Output the [x, y] coordinate of the center of the cell containing the given text.  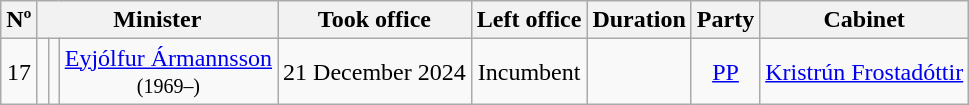
Minister [157, 20]
Party [725, 20]
Incumbent [529, 72]
17 [19, 72]
Took office [375, 20]
Nº [19, 20]
Kristrún Frostadóttir [864, 72]
PP [725, 72]
Left office [529, 20]
21 December 2024 [375, 72]
Cabinet [864, 20]
Duration [639, 20]
Eyjólfur Ármannsson(1969–) [168, 72]
